Determine the [X, Y] coordinate at the center of the cell enclosing the given text.  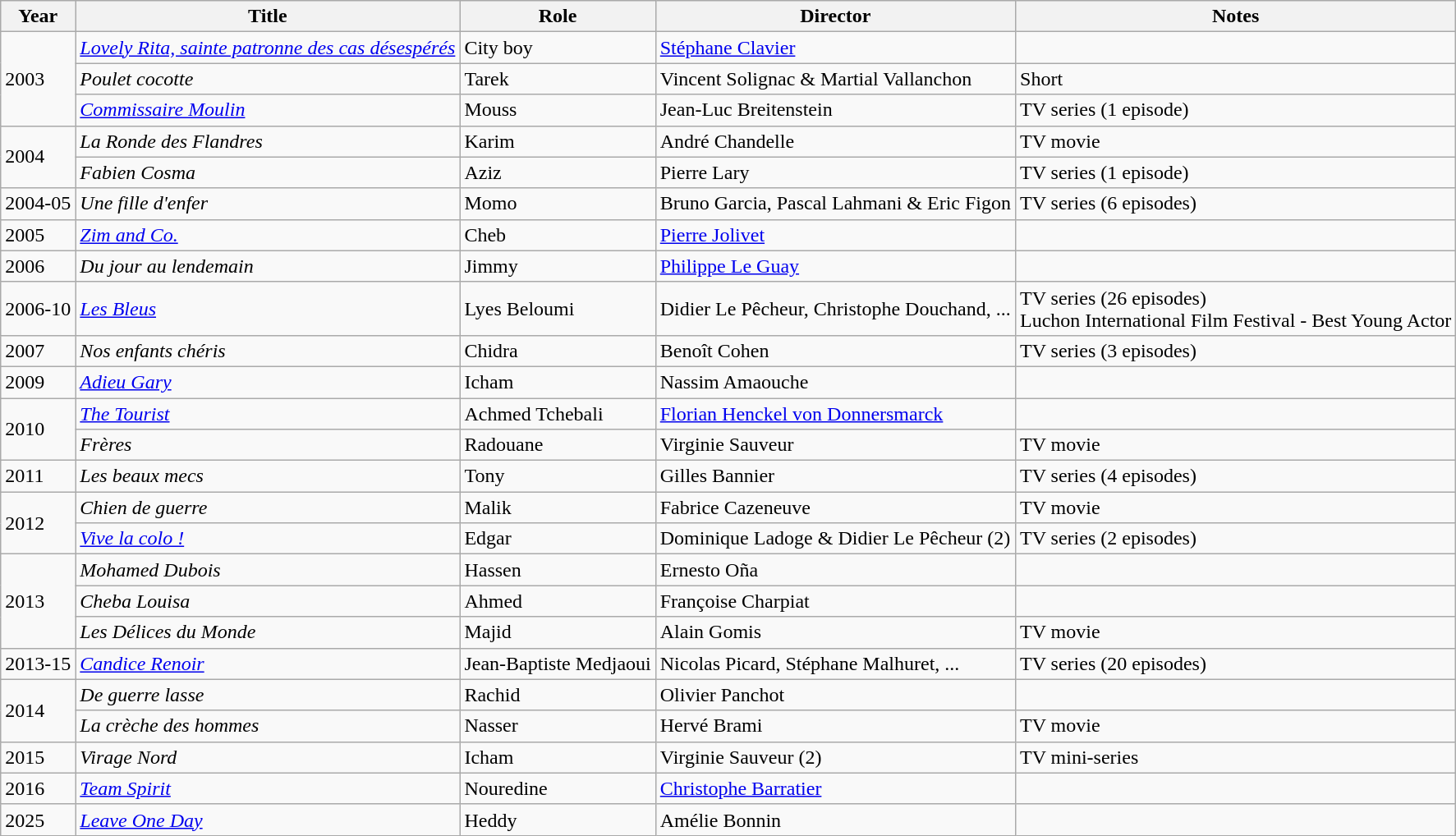
Mouss [558, 110]
2004-05 [38, 204]
Philippe Le Guay [835, 266]
Hervé Brami [835, 726]
Leave One Day [268, 820]
Olivier Panchot [835, 695]
Dominique Ladoge & Didier Le Pêcheur (2) [835, 539]
Jimmy [558, 266]
Commissaire Moulin [268, 110]
Bruno Garcia, Pascal Lahmani & Eric Figon [835, 204]
Heddy [558, 820]
La crèche des hommes [268, 726]
2006 [38, 266]
Rachid [558, 695]
TV mini-series [1236, 757]
2010 [38, 429]
De guerre lasse [268, 695]
André Chandelle [835, 141]
Candice Renoir [268, 664]
Nos enfants chéris [268, 351]
2011 [38, 476]
Cheba Louisa [268, 601]
Amélie Bonnin [835, 820]
2012 [38, 523]
Edgar [558, 539]
2003 [38, 79]
TV series (6 episodes) [1236, 204]
Virginie Sauveur [835, 445]
Notes [1236, 16]
Lyes Beloumi [558, 309]
Team Spirit [268, 788]
Mohamed Dubois [268, 570]
Radouane [558, 445]
Hassen [558, 570]
2014 [38, 710]
Ernesto Oña [835, 570]
Nasser [558, 726]
2013 [38, 601]
TV series (4 episodes) [1236, 476]
Les Bleus [268, 309]
2005 [38, 235]
Alain Gomis [835, 632]
2007 [38, 351]
Nouredine [558, 788]
Nicolas Picard, Stéphane Malhuret, ... [835, 664]
2015 [38, 757]
Nassim Amaouche [835, 382]
The Tourist [268, 413]
Majid [558, 632]
Lovely Rita, sainte patronne des cas désespérés [268, 48]
Fabien Cosma [268, 172]
TV series (26 episodes)Luchon International Film Festival - Best Young Actor [1236, 309]
Vive la colo ! [268, 539]
Zim and Co. [268, 235]
Jean-Luc Breitenstein [835, 110]
TV series (3 episodes) [1236, 351]
Gilles Bannier [835, 476]
TV series (20 episodes) [1236, 664]
Ahmed [558, 601]
2009 [38, 382]
2025 [38, 820]
Jean-Baptiste Medjaoui [558, 664]
Virage Nord [268, 757]
Cheb [558, 235]
2013-15 [38, 664]
Fabrice Cazeneuve [835, 508]
Director [835, 16]
Short [1236, 79]
Vincent Solignac & Martial Vallanchon [835, 79]
Role [558, 16]
Achmed Tchebali [558, 413]
Florian Henckel von Donnersmarck [835, 413]
2006-10 [38, 309]
Malik [558, 508]
2016 [38, 788]
TV series (2 episodes) [1236, 539]
Chidra [558, 351]
Stéphane Clavier [835, 48]
Virginie Sauveur (2) [835, 757]
Adieu Gary [268, 382]
Frères [268, 445]
Les beaux mecs [268, 476]
Aziz [558, 172]
Poulet cocotte [268, 79]
City boy [558, 48]
Une fille d'enfer [268, 204]
2004 [38, 157]
Tarek [558, 79]
Françoise Charpiat [835, 601]
Pierre Jolivet [835, 235]
Didier Le Pêcheur, Christophe Douchand, ... [835, 309]
Du jour au lendemain [268, 266]
Year [38, 16]
Karim [558, 141]
La Ronde des Flandres [268, 141]
Les Délices du Monde [268, 632]
Tony [558, 476]
Title [268, 16]
Christophe Barratier [835, 788]
Benoît Cohen [835, 351]
Chien de guerre [268, 508]
Pierre Lary [835, 172]
Momo [558, 204]
